Pinpoint the cell where the given text exists, returning its [x, y] midpoint coordinate. 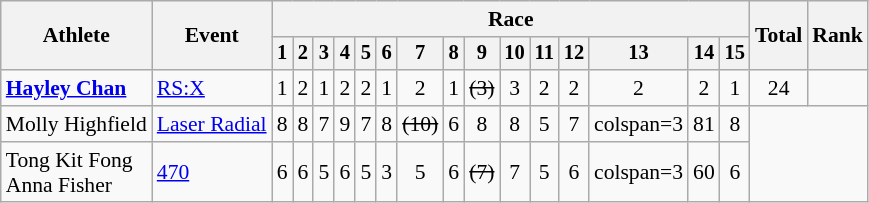
Hayley Chan [76, 88]
RS:X [212, 88]
Laser Radial [212, 124]
Rank [838, 36]
(3) [482, 88]
11 [544, 54]
470 [212, 172]
81 [704, 124]
(7) [482, 172]
Event [212, 36]
60 [704, 172]
Total [778, 36]
13 [638, 54]
12 [574, 54]
Athlete [76, 36]
10 [515, 54]
(10) [420, 124]
14 [704, 54]
Molly Highfield [76, 124]
24 [778, 88]
Race [511, 19]
Tong Kit FongAnna Fisher [76, 172]
15 [735, 54]
4 [344, 54]
